From the cell containing the given text, extract its center point as [X, Y] coordinate. 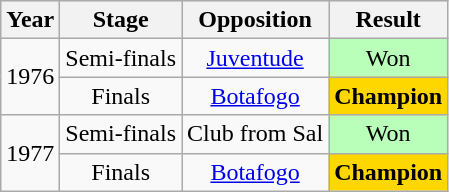
1976 [30, 77]
Club from Sal [256, 134]
Opposition [256, 20]
Stage [121, 20]
Juventude [256, 58]
1977 [30, 153]
Result [388, 20]
Year [30, 20]
